Output the [X, Y] coordinate of the center of the cell containing the given text.  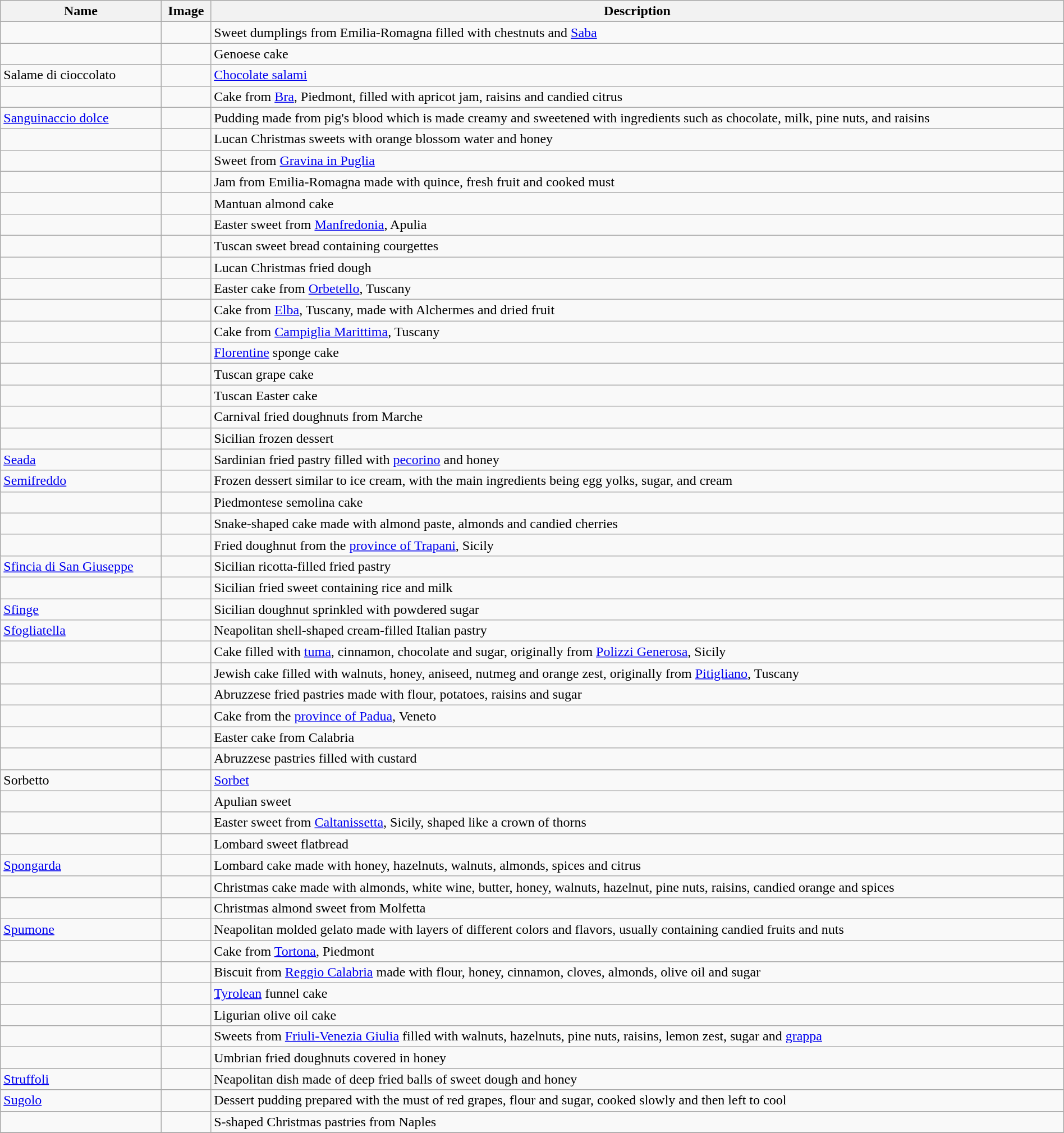
Sweets from Friuli-Venezia Giulia filled with walnuts, hazelnuts, pine nuts, raisins, lemon zest, sugar and grappa [638, 1036]
Neapolitan molded gelato made with layers of different colors and flavors, usually containing candied fruits and nuts [638, 929]
Neapolitan dish made of deep fried balls of sweet dough and honey [638, 1079]
Sorbetto [81, 780]
S-shaped Christmas pastries from Naples [638, 1122]
Lombard cake made with honey, hazelnuts, walnuts, almonds, spices and citrus [638, 865]
Snake-shaped cake made with almond paste, almonds and candied cherries [638, 524]
Tuscan grape cake [638, 374]
Lucan Christmas sweets with orange blossom water and honey [638, 139]
Pudding made from pig's blood which is made creamy and sweetened with ingredients such as chocolate, milk, pine nuts, and raisins [638, 118]
Mantuan almond cake [638, 203]
Jewish cake filled with walnuts, honey, aniseed, nutmeg and orange zest, originally from Pitigliano, Tuscany [638, 673]
Sfogliatella [81, 631]
Sardinian fried pastry filled with pecorino and honey [638, 460]
Sfincia di San Giuseppe [81, 566]
Easter sweet from Caltanissetta, Sicily, shaped like a crown of thorns [638, 823]
Chocolate salami [638, 75]
Cake filled with tuma, cinnamon, chocolate and sugar, originally from Polizzi Generosa, Sicily [638, 652]
Frozen dessert similar to ice cream, with the main ingredients being egg yolks, sugar, and cream [638, 481]
Piedmontese semolina cake [638, 502]
Jam from Emilia-Romagna made with quince, fresh fruit and cooked must [638, 182]
Sfinge [81, 609]
Abruzzese pastries filled with custard [638, 759]
Description [638, 11]
Sweet dumplings from Emilia-Romagna filled with chestnuts and Saba [638, 33]
Christmas almond sweet from Molfetta [638, 908]
Sicilian doughnut sprinkled with powdered sugar [638, 609]
Biscuit from Reggio Calabria made with flour, honey, cinnamon, cloves, almonds, olive oil and sugar [638, 973]
Ligurian olive oil cake [638, 1015]
Tuscan Easter cake [638, 396]
Easter sweet from Manfredonia, Apulia [638, 224]
Cake from the province of Padua, Veneto [638, 716]
Lucan Christmas fried dough [638, 268]
Fried doughnut from the province of Trapani, Sicily [638, 545]
Sugolo [81, 1100]
Cake from Tortona, Piedmont [638, 951]
Sweet from Gravina in Puglia [638, 160]
Struffoli [81, 1079]
Name [81, 11]
Apulian sweet [638, 801]
Sorbet [638, 780]
Tuscan sweet bread containing courgettes [638, 246]
Dessert pudding prepared with the must of red grapes, flour and sugar, cooked slowly and then left to cool [638, 1100]
Seada [81, 460]
Tyrolean funnel cake [638, 994]
Easter cake from Calabria [638, 737]
Easter cake from Orbetello, Tuscany [638, 289]
Spumone [81, 929]
Cake from Bra, Piedmont, filled with apricot jam, raisins and candied citrus [638, 97]
Sanguinaccio dolce [81, 118]
Florentine sponge cake [638, 353]
Abruzzese fried pastries made with flour, potatoes, raisins and sugar [638, 695]
Neapolitan shell-shaped cream-filled Italian pastry [638, 631]
Semifreddo [81, 481]
Sicilian ricotta-filled fried pastry [638, 566]
Salame di cioccolato [81, 75]
Spongarda [81, 865]
Genoese cake [638, 54]
Cake from Campiglia Marittima, Tuscany [638, 332]
Christmas cake made with almonds, white wine, butter, honey, walnuts, hazelnut, pine nuts, raisins, candied orange and spices [638, 887]
Image [186, 11]
Sicilian fried sweet containing rice and milk [638, 588]
Lombard sweet flatbread [638, 844]
Cake from Elba, Tuscany, made with Alchermes and dried fruit [638, 310]
Carnival fried doughnuts from Marche [638, 417]
Sicilian frozen dessert [638, 438]
Umbrian fried doughnuts covered in honey [638, 1058]
